Detect which cell encompasses the target text, then output its [X, Y] center coordinate. 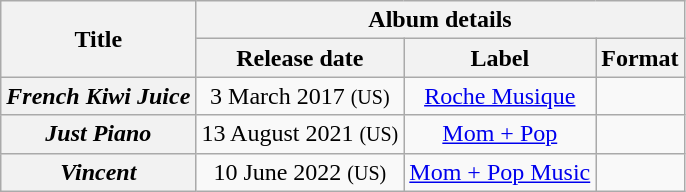
Release date [300, 58]
Vincent [98, 172]
French Kiwi Juice [98, 96]
Format [640, 58]
Album details [440, 20]
Label [500, 58]
Just Piano [98, 134]
Mom + Pop [500, 134]
10 June 2022 (US) [300, 172]
Roche Musique [500, 96]
13 August 2021 (US) [300, 134]
Title [98, 39]
Mom + Pop Music [500, 172]
3 March 2017 (US) [300, 96]
